From the cell containing the given text, extract its center point as (x, y) coordinate. 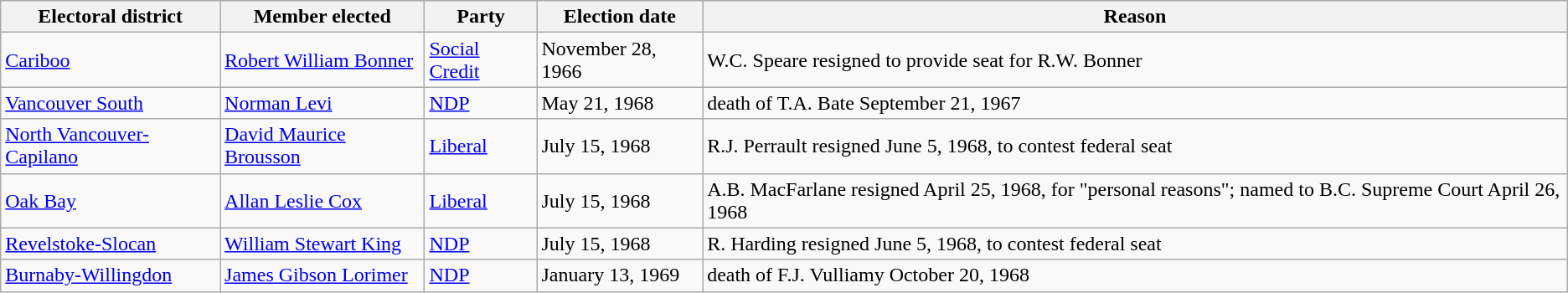
death of F.J. Vulliamy October 20, 1968 (1136, 275)
Vancouver South (111, 103)
Norman Levi (322, 103)
November 28, 1966 (620, 60)
Allan Leslie Cox (322, 201)
Revelstoke-Slocan (111, 244)
David Maurice Brousson (322, 146)
Reason (1136, 17)
Electoral district (111, 17)
Oak Bay (111, 201)
May 21, 1968 (620, 103)
Burnaby-Willingdon (111, 275)
James Gibson Lorimer (322, 275)
death of T.A. Bate September 21, 1967 (1136, 103)
Robert William Bonner (322, 60)
R.J. Perrault resigned June 5, 1968, to contest federal seat (1136, 146)
R. Harding resigned June 5, 1968, to contest federal seat (1136, 244)
Party (481, 17)
W.C. Speare resigned to provide seat for R.W. Bonner (1136, 60)
North Vancouver-Capilano (111, 146)
January 13, 1969 (620, 275)
Cariboo (111, 60)
Social Credit (481, 60)
A.B. MacFarlane resigned April 25, 1968, for "personal reasons"; named to B.C. Supreme Court April 26, 1968 (1136, 201)
Election date (620, 17)
William Stewart King (322, 244)
Member elected (322, 17)
